Provide the [X, Y] coordinate of the cell's center where the given text is located.  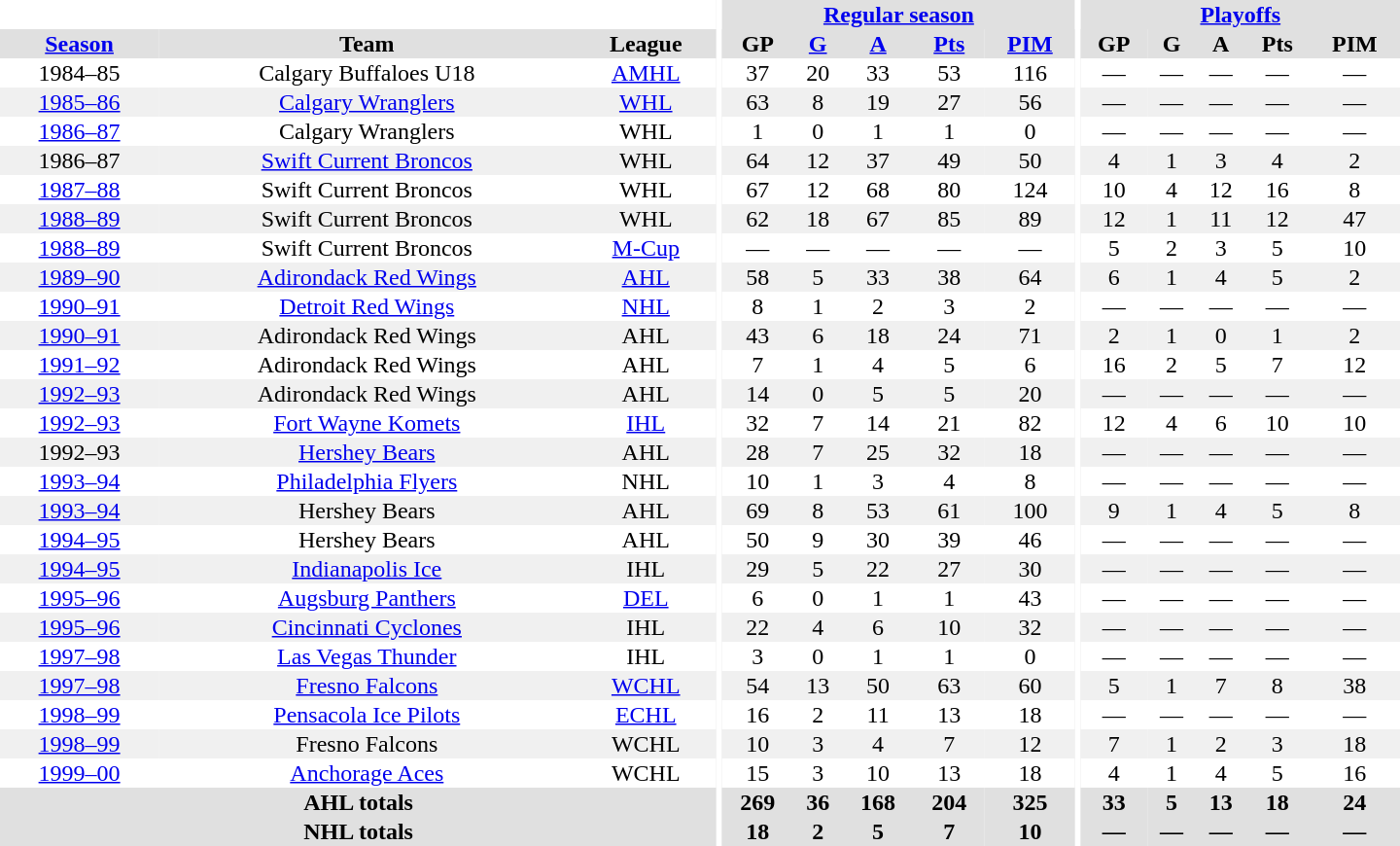
124 [1031, 190]
47 [1355, 219]
NHL totals [358, 831]
25 [879, 452]
58 [758, 277]
325 [1031, 802]
82 [1031, 423]
1984–85 [80, 73]
Las Vegas Thunder [367, 656]
M-Cup [646, 248]
Calgary Buffaloes U18 [367, 73]
ECHL [646, 715]
62 [758, 219]
36 [819, 802]
Indianapolis Ice [367, 569]
100 [1031, 511]
League [646, 44]
Playoffs [1241, 15]
Cincinnati Cyclones [367, 627]
Season [80, 44]
1991–92 [80, 365]
Anchorage Aces [367, 773]
Detroit Red Wings [367, 306]
DEL [646, 598]
89 [1031, 219]
71 [1031, 335]
61 [949, 511]
Team [367, 44]
Augsburg Panthers [367, 598]
AMHL [646, 73]
21 [949, 423]
46 [1031, 540]
15 [758, 773]
60 [1031, 686]
68 [879, 190]
Pensacola Ice Pilots [367, 715]
69 [758, 511]
29 [758, 569]
Regular season [898, 15]
49 [949, 160]
1989–90 [80, 277]
80 [949, 190]
1985–86 [80, 102]
Philadelphia Flyers [367, 481]
116 [1031, 73]
Fort Wayne Komets [367, 423]
AHL totals [358, 802]
19 [879, 102]
56 [1031, 102]
1987–88 [80, 190]
28 [758, 452]
85 [949, 219]
168 [879, 802]
1999–00 [80, 773]
54 [758, 686]
269 [758, 802]
204 [949, 802]
39 [949, 540]
